Return [x, y] of the center of cell containing provided text 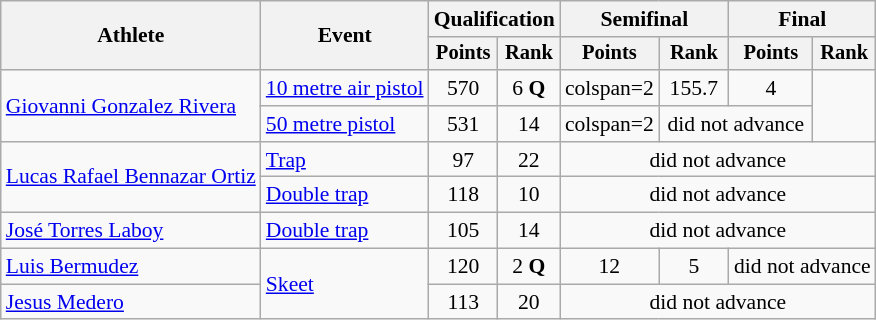
Semifinal [644, 19]
Final [802, 19]
2 Q [529, 267]
105 [464, 231]
Event [345, 36]
22 [529, 160]
6 Q [529, 88]
4 [771, 88]
50 metre pistol [345, 124]
Skeet [345, 284]
113 [464, 302]
José Torres Laboy [131, 231]
10 [529, 195]
Jesus Medero [131, 302]
5 [694, 267]
Luis Bermudez [131, 267]
570 [464, 88]
531 [464, 124]
Trap [345, 160]
118 [464, 195]
Lucas Rafael Bennazar Ortiz [131, 178]
Giovanni Gonzalez Rivera [131, 106]
12 [610, 267]
97 [464, 160]
120 [464, 267]
20 [529, 302]
155.7 [694, 88]
Athlete [131, 36]
Qualification [494, 19]
10 metre air pistol [345, 88]
